Provide the (x, y) coordinate of the cell's center where the given text is located.  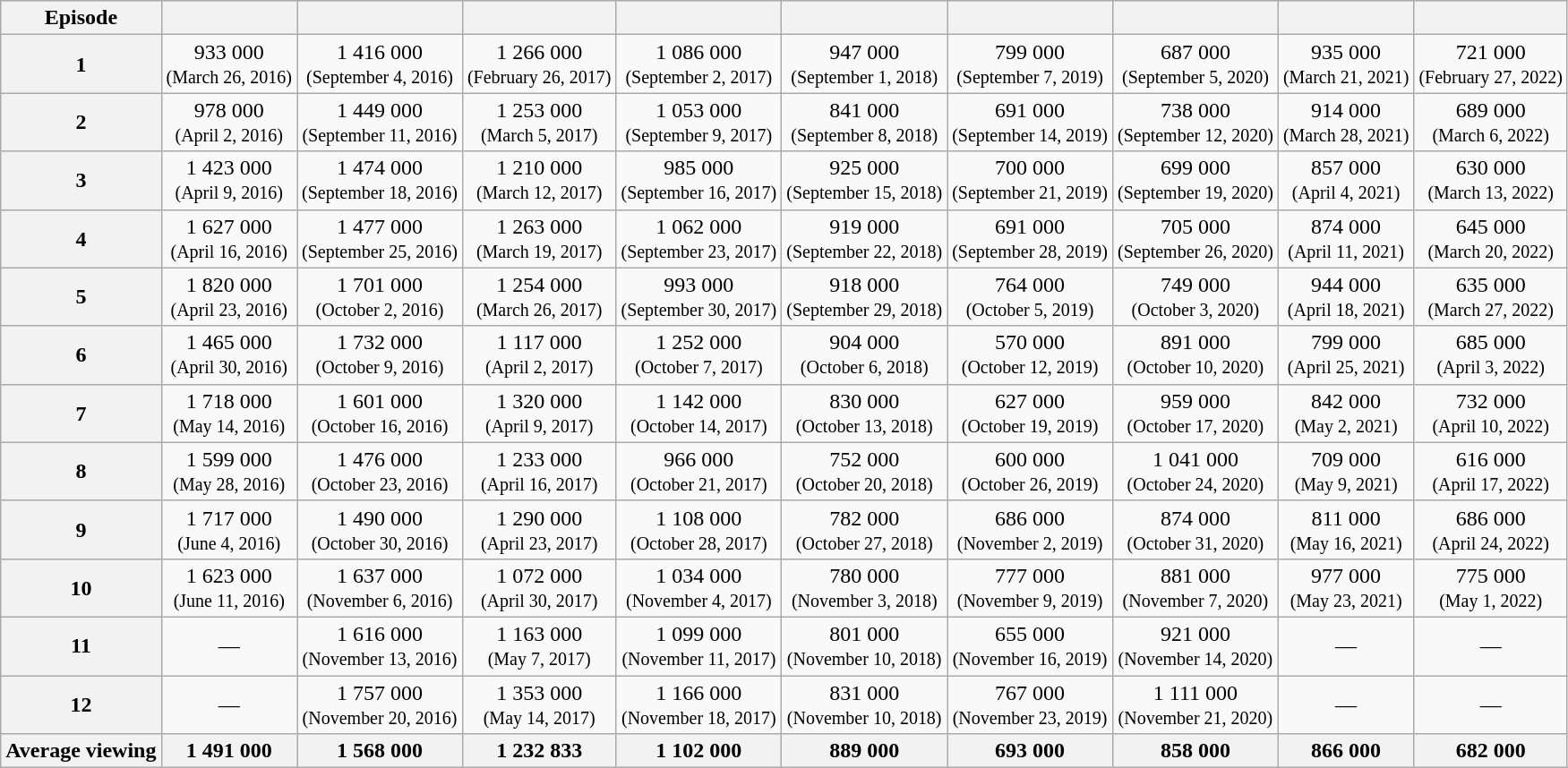
1 820 000 (April 23, 2016) (229, 297)
5 (81, 297)
1 465 000 (April 30, 2016) (229, 354)
1 416 000 (September 4, 2016) (380, 64)
1 474 000 (September 18, 2016) (380, 181)
752 000 (October 20, 2018) (865, 471)
630 000 (March 13, 2022) (1491, 181)
842 000 (May 2, 2021) (1346, 414)
4 (81, 238)
1 616 000 (November 13, 2016) (380, 646)
627 000 (October 19, 2019) (1030, 414)
959 000 (October 17, 2020) (1195, 414)
891 000 (October 10, 2020) (1195, 354)
978 000 (April 2, 2016) (229, 122)
874 000 (October 31, 2020) (1195, 530)
904 000 (October 6, 2018) (865, 354)
799 000 (April 25, 2021) (1346, 354)
777 000 (November 9, 2019) (1030, 587)
831 000 (November 10, 2018) (865, 704)
693 000 (1030, 751)
12 (81, 704)
1 086 000 (September 2, 2017) (698, 64)
709 000 (May 9, 2021) (1346, 471)
1 732 000 (October 9, 2016) (380, 354)
947 000 (September 1, 2018) (865, 64)
1 491 000 (229, 751)
1 320 000 (April 9, 2017) (539, 414)
1 568 000 (380, 751)
1 099 000 (November 11, 2017) (698, 646)
705 000 (September 26, 2020) (1195, 238)
7 (81, 414)
889 000 (865, 751)
9 (81, 530)
919 000 (September 22, 2018) (865, 238)
1 253 000 (March 5, 2017) (539, 122)
616 000 (April 17, 2022) (1491, 471)
570 000 (October 12, 2019) (1030, 354)
1 701 000 (October 2, 2016) (380, 297)
1 108 000 (October 28, 2017) (698, 530)
721 000 (February 27, 2022) (1491, 64)
1 490 000 (October 30, 2016) (380, 530)
1 117 000 (April 2, 2017) (539, 354)
782 000 (October 27, 2018) (865, 530)
699 000 (September 19, 2020) (1195, 181)
764 000 (October 5, 2019) (1030, 297)
11 (81, 646)
1 142 000 (October 14, 2017) (698, 414)
3 (81, 181)
977 000 (May 23, 2021) (1346, 587)
687 000 (September 5, 2020) (1195, 64)
1 601 000 (October 16, 2016) (380, 414)
811 000 (May 16, 2021) (1346, 530)
933 000 (March 26, 2016) (229, 64)
1 353 000 (May 14, 2017) (539, 704)
Average viewing (81, 751)
857 000 (April 4, 2021) (1346, 181)
1 477 000 (September 25, 2016) (380, 238)
1 102 000 (698, 751)
881 000 (November 7, 2020) (1195, 587)
738 000 (September 12, 2020) (1195, 122)
993 000 (September 30, 2017) (698, 297)
1 757 000 (November 20, 2016) (380, 704)
1 476 000 (October 23, 2016) (380, 471)
1 062 000 (September 23, 2017) (698, 238)
830 000 (October 13, 2018) (865, 414)
1 637 000 (November 6, 2016) (380, 587)
944 000 (April 18, 2021) (1346, 297)
1 072 000 (April 30, 2017) (539, 587)
700 000 (September 21, 2019) (1030, 181)
767 000 (November 23, 2019) (1030, 704)
1 449 000 (September 11, 2016) (380, 122)
1 290 000 (April 23, 2017) (539, 530)
918 000 (September 29, 2018) (865, 297)
1 111 000 (November 21, 2020) (1195, 704)
775 000 (May 1, 2022) (1491, 587)
1 263 000 (March 19, 2017) (539, 238)
1 233 000 (April 16, 2017) (539, 471)
2 (81, 122)
1 210 000 (March 12, 2017) (539, 181)
874 000 (April 11, 2021) (1346, 238)
1 266 000 (February 26, 2017) (539, 64)
1 254 000 (March 26, 2017) (539, 297)
1 232 833 (539, 751)
858 000 (1195, 751)
686 000 (April 24, 2022) (1491, 530)
635 000 (March 27, 2022) (1491, 297)
1 041 000 (October 24, 2020) (1195, 471)
966 000 (October 21, 2017) (698, 471)
645 000 (March 20, 2022) (1491, 238)
655 000 (November 16, 2019) (1030, 646)
985 000 (September 16, 2017) (698, 181)
682 000 (1491, 751)
780 000 (November 3, 2018) (865, 587)
921 000 (November 14, 2020) (1195, 646)
749 000 (October 3, 2020) (1195, 297)
1 717 000 (June 4, 2016) (229, 530)
1 252 000 (October 7, 2017) (698, 354)
10 (81, 587)
799 000 (September 7, 2019) (1030, 64)
1 718 000 (May 14, 2016) (229, 414)
685 000 (April 3, 2022) (1491, 354)
925 000 (September 15, 2018) (865, 181)
914 000 (March 28, 2021) (1346, 122)
1 166 000 (November 18, 2017) (698, 704)
866 000 (1346, 751)
1 623 000 (June 11, 2016) (229, 587)
841 000 (September 8, 2018) (865, 122)
Episode (81, 18)
6 (81, 354)
732 000 (April 10, 2022) (1491, 414)
1 599 000 (May 28, 2016) (229, 471)
1 053 000 (September 9, 2017) (698, 122)
691 000 (September 28, 2019) (1030, 238)
600 000 (October 26, 2019) (1030, 471)
686 000 (November 2, 2019) (1030, 530)
1 423 000 (April 9, 2016) (229, 181)
801 000 (November 10, 2018) (865, 646)
691 000 (September 14, 2019) (1030, 122)
1 034 000 (November 4, 2017) (698, 587)
1 163 000 (May 7, 2017) (539, 646)
1 (81, 64)
935 000 (March 21, 2021) (1346, 64)
1 627 000 (April 16, 2016) (229, 238)
8 (81, 471)
689 000 (March 6, 2022) (1491, 122)
